Locate the cell with the specified text and output its [x, y] center coordinate. 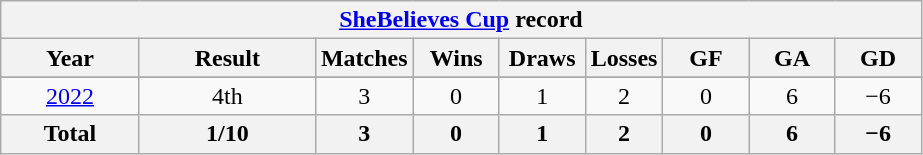
GF [706, 58]
Year [70, 58]
Result [227, 58]
SheBelieves Cup record [461, 20]
4th [227, 96]
2022 [70, 96]
1/10 [227, 134]
Draws [542, 58]
GD [878, 58]
Matches [364, 58]
Total [70, 134]
GA [792, 58]
Losses [624, 58]
Wins [456, 58]
